Output the [X, Y] coordinate of the center of the cell containing the given text.  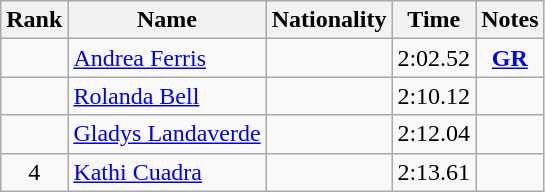
Nationality [329, 20]
Notes [510, 20]
Rolanda Bell [167, 96]
4 [34, 172]
Name [167, 20]
Time [434, 20]
2:10.12 [434, 96]
2:13.61 [434, 172]
Gladys Landaverde [167, 134]
Andrea Ferris [167, 58]
2:12.04 [434, 134]
2:02.52 [434, 58]
Kathi Cuadra [167, 172]
Rank [34, 20]
GR [510, 58]
